Capture the cell that displays the provided text and extract its (x, y) central coordinate. 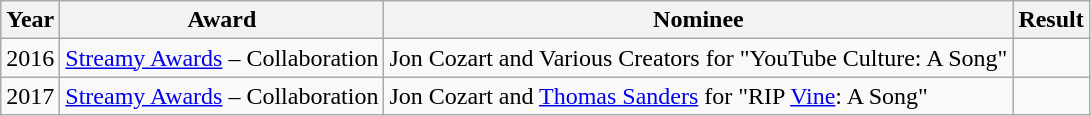
Year (30, 20)
2017 (30, 96)
Jon Cozart and Thomas Sanders for "RIP Vine: A Song" (698, 96)
Nominee (698, 20)
Result (1051, 20)
2016 (30, 58)
Award (222, 20)
Jon Cozart and Various Creators for "YouTube Culture: A Song" (698, 58)
